Pinpoint the cell where the given text exists, returning its [X, Y] midpoint coordinate. 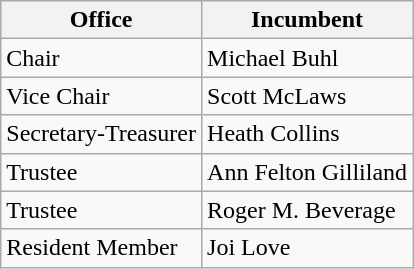
Secretary-Treasurer [102, 134]
Michael Buhl [308, 58]
Roger M. Beverage [308, 210]
Resident Member [102, 248]
Incumbent [308, 20]
Ann Felton Gilliland [308, 172]
Joi Love [308, 248]
Heath Collins [308, 134]
Vice Chair [102, 96]
Office [102, 20]
Scott McLaws [308, 96]
Chair [102, 58]
